Capture the cell that displays the provided text and extract its [x, y] central coordinate. 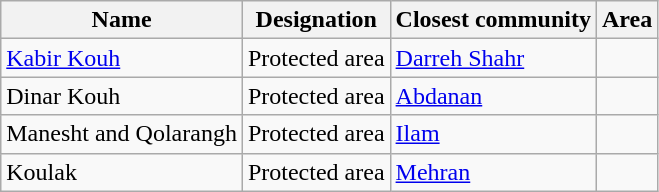
Name [122, 20]
Closest community [493, 20]
Manesht and Qolarangh [122, 134]
Ilam [493, 134]
Dinar Kouh [122, 96]
Abdanan [493, 96]
Designation [316, 20]
Area [626, 20]
Koulak [122, 172]
Mehran [493, 172]
Kabir Kouh [122, 58]
Darreh Shahr [493, 58]
